From the cell containing the given text, extract its center point as (X, Y) coordinate. 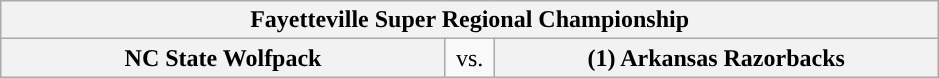
Fayetteville Super Regional Championship (470, 20)
(1) Arkansas Razorbacks (716, 58)
vs. (470, 58)
NC State Wolfpack (224, 58)
